Pinpoint the cell where the given text exists, returning its [x, y] midpoint coordinate. 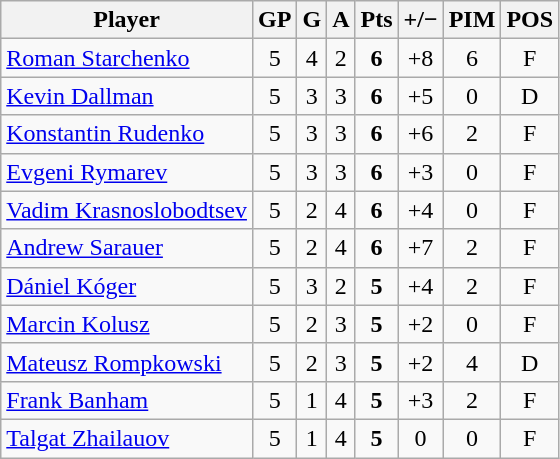
+8 [420, 58]
+5 [420, 96]
G [312, 20]
Kevin Dallman [127, 96]
Player [127, 20]
A [341, 20]
Andrew Sarauer [127, 248]
Dániel Kóger [127, 286]
Marcin Kolusz [127, 324]
Frank Banham [127, 400]
GP [274, 20]
Evgeni Rymarev [127, 172]
+7 [420, 248]
POS [530, 20]
Pts [376, 20]
Talgat Zhailauov [127, 438]
+6 [420, 134]
Roman Starchenko [127, 58]
Vadim Krasnoslobodtsev [127, 210]
PIM [472, 20]
Mateusz Rompkowski [127, 362]
+/− [420, 20]
Konstantin Rudenko [127, 134]
